Pinpoint the cell where the given text exists, returning its [x, y] midpoint coordinate. 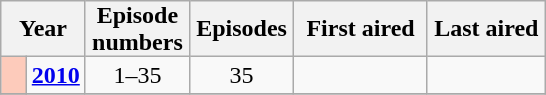
Episodes [241, 29]
2010 [56, 75]
Episodenumbers [137, 29]
First aired [361, 29]
35 [241, 75]
Last aired [486, 29]
1–35 [137, 75]
Year [44, 29]
